Identify which cell holds the provided text, then report its [x, y] central coordinate. 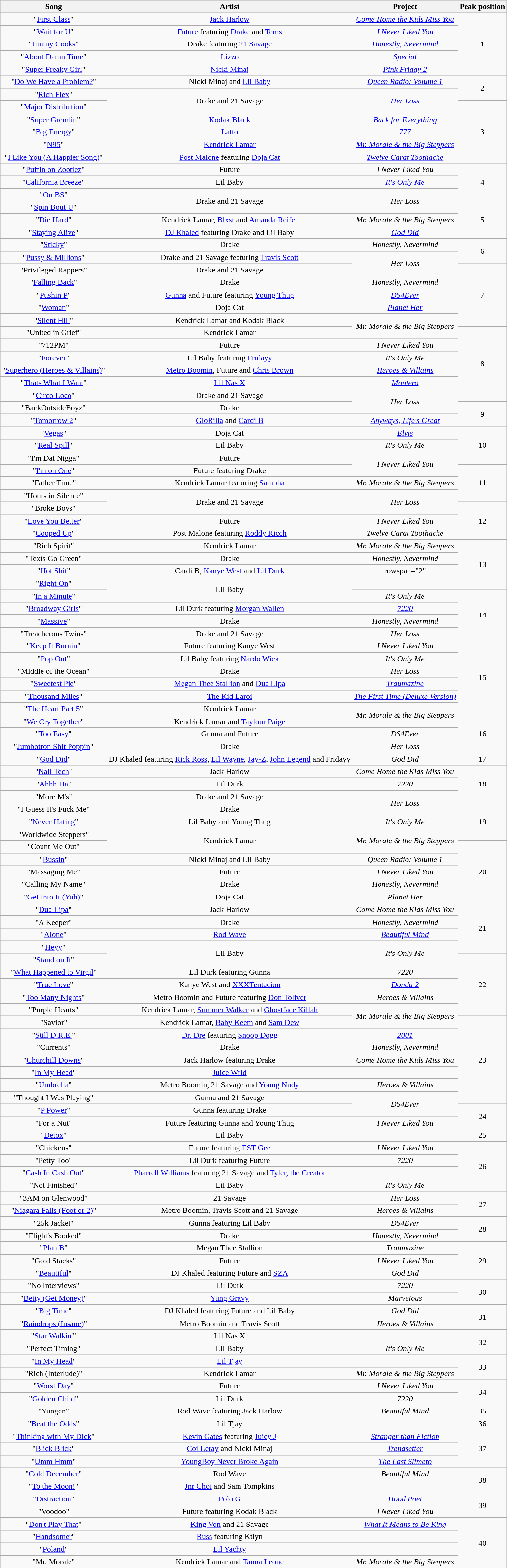
"Stand on It" [54, 960]
31 [482, 1317]
22 [482, 985]
rowspan="2" [405, 571]
21 Savage [230, 1198]
18 [482, 784]
"Rich (Interlude)" [54, 1374]
"No Interviews" [54, 1286]
"Blick Blick" [54, 1449]
"N95" [54, 144]
Kendrick Lamar, Summer Walker and Ghostface Killah [230, 1010]
"Count Me Out" [54, 847]
34 [482, 1392]
"Poland" [54, 1549]
"Dua Lipa" [54, 909]
"Umm Hmm" [54, 1461]
Russ featuring Ktlyn [230, 1536]
Lil Durk featuring Gunna [230, 972]
Metro Boomin, 21 Savage and Young Nudy [230, 1085]
"Umbrella" [54, 1085]
"Too Easy" [54, 734]
"For a Nut" [54, 1123]
Future featuring Drake [230, 470]
Kendrick Lamar and Taylour Paige [230, 721]
"In a Minute" [54, 596]
25 [482, 1135]
Gunna featuring Lil Baby [230, 1223]
"Pop Out" [54, 659]
"Yungen" [54, 1411]
Latto [230, 132]
Gunna and Future featuring Young Thug [230, 295]
Kendrick Lamar, Blxst and Amanda Reifer [230, 220]
Lil Yachty [230, 1549]
Post Malone featuring Roddy Ricch [230, 533]
Megan Thee Stallion and Dua Lipa [230, 684]
"I'm on One" [54, 470]
"Don't Play That" [54, 1524]
777 [405, 132]
Elvis [405, 433]
"Keep It Burnin" [54, 646]
Megan Thee Stallion [230, 1248]
"Thinking with My Dick" [54, 1436]
Dr. Dre featuring Snoop Dogg [230, 1035]
"I'm Dat Nigga" [54, 458]
"Sweetest Pie" [54, 684]
"Worst Day" [54, 1386]
DJ Khaled featuring Future and SZA [230, 1273]
"Hot Shit" [54, 571]
"Massive" [54, 621]
Lil Durk featuring Morgan Wallen [230, 609]
"Chickens" [54, 1148]
Lizzo [230, 57]
What It Means to Be King [405, 1524]
Jnr Choi and Sam Tompkins [230, 1486]
"Big Time" [54, 1311]
"Detox" [54, 1135]
"Worldwide Steppers" [54, 834]
"Big Energy" [54, 132]
"Never Hating" [54, 822]
33 [482, 1367]
Project [405, 7]
19 [482, 822]
10 [482, 445]
Polo G [230, 1499]
21 [482, 928]
39 [482, 1505]
Back for Everything [405, 119]
Song [54, 7]
"The Heart Part 5" [54, 709]
3 [482, 132]
Kendrick Lamar, Baby Keem and Sam Dew [230, 1022]
Metro Boomin and Future featuring Don Toliver [230, 997]
"Still D.R.E." [54, 1035]
"Thought I Was Playing" [54, 1098]
Metro Boomin and Travis Scott [230, 1323]
9 [482, 414]
"BackOutsideBoyz" [54, 408]
"Betty (Get Money)" [54, 1298]
Pink Friday 2 [405, 69]
"Falling Back" [54, 282]
"True Love" [54, 985]
Future featuring Kodak Black [230, 1511]
"More M's" [54, 797]
Kendrick Lamar and Tanna Leone [230, 1561]
24 [482, 1116]
32 [482, 1342]
"Circo Loco" [54, 395]
"Do We Have a Problem?" [54, 82]
Future featuring Gunna and Young Thug [230, 1123]
"Handsomer" [54, 1536]
"Puffin on Zootiez" [54, 170]
"Texts Go Green" [54, 558]
20 [482, 872]
Yung Gravy [230, 1298]
"A Keeper" [54, 922]
6 [482, 251]
"Father Time" [54, 483]
Lil Baby featuring Fridayy [230, 357]
The Last Slimeto [405, 1461]
YoungBoy Never Broke Again [230, 1461]
"Thats What I Want" [54, 383]
Kendrick Lamar featuring Sampha [230, 483]
Metro Boomin, Future and Chris Brown [230, 370]
"Wait for U" [54, 32]
Gunna and Future [230, 734]
Artist [230, 7]
"Broadway Girls" [54, 609]
Gunna and 21 Savage [230, 1098]
"Real Spill" [54, 445]
"Cold December" [54, 1474]
"Alone" [54, 934]
Post Malone featuring Doja Cat [230, 157]
"To the Moon!" [54, 1486]
"Super Freaky Girl" [54, 69]
Lil Durk featuring Future [230, 1160]
"Tomorrow 2" [54, 420]
14 [482, 615]
"Sticky" [54, 245]
Jack Harlow featuring Drake [230, 1060]
28 [482, 1229]
"Jumbotron Shit Poppin" [54, 746]
Kendrick Lamar and Kodak Black [230, 320]
"Savior" [54, 1022]
"Bussin" [54, 859]
1 [482, 44]
8 [482, 364]
"Love You Better" [54, 521]
"Calling My Name" [54, 884]
"Beat the Odds" [54, 1424]
Future featuring EST Gee [230, 1148]
"God Did" [54, 759]
23 [482, 1060]
"Golden Child" [54, 1399]
Gunna featuring Drake [230, 1110]
Montero [405, 383]
Stranger than Fiction [405, 1436]
Coi Leray and Nicki Minaj [230, 1449]
Future featuring Drake and Tems [230, 32]
Kanye West and XXXTentacion [230, 985]
"I Guess It's Fuck Me" [54, 809]
"Currents" [54, 1047]
Marvelous [405, 1298]
Nicki Minaj [230, 69]
Trendsetter [405, 1449]
"25k Jacket" [54, 1223]
DJ Khaled featuring Future and Lil Baby [230, 1311]
"United in Grief" [54, 332]
"Superhero (Heroes & Villains)" [54, 370]
30 [482, 1292]
"Ahhh Ha" [54, 784]
"Rich Flex" [54, 94]
"I Like You (A Happier Song)" [54, 157]
"Rich Spirit" [54, 546]
"Raindrops (Insane)" [54, 1323]
Peak position [482, 7]
Rod Wave featuring Jack Harlow [230, 1411]
GloRilla and Cardi B [230, 420]
"Right On" [54, 584]
"Cooped Up" [54, 533]
Cardi B, Kanye West and Lil Durk [230, 571]
12 [482, 521]
"Star Walkin'" [54, 1336]
"Niagara Falls (Foot or 2)" [54, 1211]
"Treacherous Twins" [54, 634]
Kevin Gates featuring Juicy J [230, 1436]
40 [482, 1543]
"Nail Tech" [54, 772]
"First Class" [54, 19]
5 [482, 220]
King Von and 21 Savage [230, 1524]
"Die Hard" [54, 220]
"Heyy" [54, 947]
4 [482, 182]
"Hours in Silence" [54, 496]
36 [482, 1424]
"Privileged Rappers" [54, 270]
"Voodoo" [54, 1511]
DJ Khaled featuring Drake and Lil Baby [230, 232]
38 [482, 1480]
Drake featuring 21 Savage [230, 44]
"Spin Bout U" [54, 207]
"Super Gremlin" [54, 119]
Pharrell Williams featuring 21 Savage and Tyler, the Creator [230, 1173]
37 [482, 1449]
DJ Khaled featuring Rick Ross, Lil Wayne, Jay-Z, John Legend and Fridayy [230, 759]
The Kid Laroi [230, 696]
"Pushin P" [54, 295]
35 [482, 1411]
"Get Into It (Yuh)" [54, 897]
Lil Baby and Young Thug [230, 822]
Future featuring Kanye West [230, 646]
13 [482, 564]
"Flight's Booked" [54, 1236]
"What Happened to Virgil" [54, 972]
Metro Boomin, Travis Scott and 21 Savage [230, 1211]
"Vegas" [54, 433]
"Cash In Cash Out" [54, 1173]
"Churchill Downs" [54, 1060]
"Silent Hill" [54, 320]
"Thousand Miles" [54, 696]
"Not Finished" [54, 1185]
The First Time (Deluxe Version) [405, 696]
"Gold Stacks" [54, 1261]
"Petty Too" [54, 1160]
17 [482, 759]
11 [482, 483]
"Massaging Me" [54, 872]
"P Power" [54, 1110]
Anyways, Life's Great [405, 420]
"Purple Hearts" [54, 1010]
"Too Many Nights" [54, 997]
"We Cry Together" [54, 721]
29 [482, 1261]
27 [482, 1204]
"Woman" [54, 307]
"Middle of the Ocean" [54, 671]
"Forever" [54, 357]
Kodak Black [230, 119]
Lil Baby featuring Nardo Wick [230, 659]
26 [482, 1166]
Juice Wrld [230, 1072]
"Mr. Morale" [54, 1561]
"Jimmy Cooks" [54, 44]
"Distraction" [54, 1499]
Special [405, 57]
"On BS" [54, 195]
Hood Poet [405, 1499]
2001 [405, 1035]
7 [482, 295]
"Staying Alive" [54, 232]
"Perfect Timing" [54, 1348]
"3AM on Glenwood" [54, 1198]
2 [482, 88]
Donda 2 [405, 985]
"Beautiful" [54, 1273]
"712PM" [54, 345]
"Plan B" [54, 1248]
"Major Distribution" [54, 107]
16 [482, 734]
"About Damn Time" [54, 57]
15 [482, 677]
"Broke Boys" [54, 508]
"Pussy & Millions" [54, 257]
"California Breeze" [54, 182]
Drake and 21 Savage featuring Travis Scott [230, 257]
